From the cell containing the given text, extract its center point as [X, Y] coordinate. 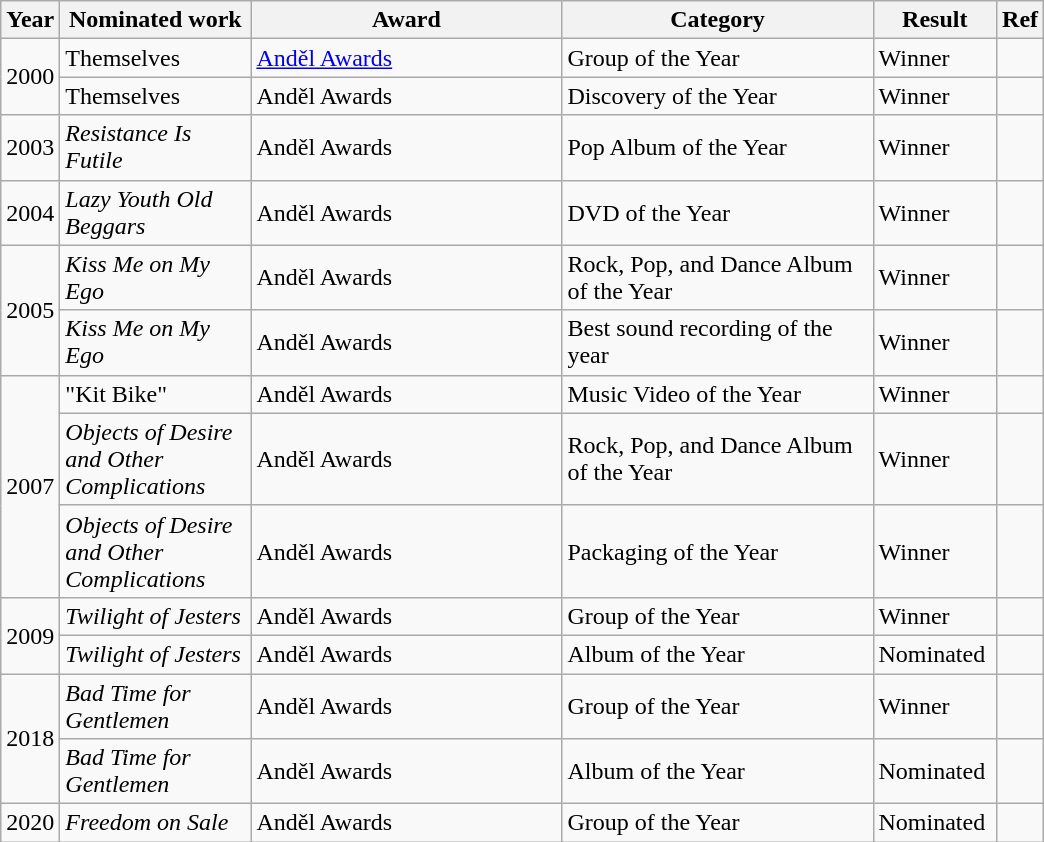
2007 [30, 486]
Music Video of the Year [718, 394]
Pop Album of the Year [718, 148]
Resistance Is Futile [156, 148]
Freedom on Sale [156, 823]
2003 [30, 148]
2000 [30, 77]
2009 [30, 635]
Year [30, 20]
Lazy Youth Old Beggars [156, 212]
2020 [30, 823]
"Kit Bike" [156, 394]
Result [935, 20]
DVD of the Year [718, 212]
Award [406, 20]
2005 [30, 310]
Category [718, 20]
2004 [30, 212]
Discovery of the Year [718, 96]
Ref [1020, 20]
Best sound recording of the year [718, 342]
2018 [30, 739]
Nominated work [156, 20]
Packaging of the Year [718, 551]
